Scan for the cell matching the given text and deliver its (X, Y) coordinate at center. 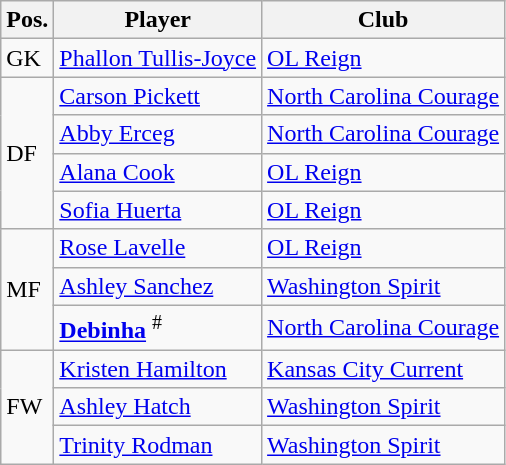
Kansas City Current (384, 369)
Player (158, 20)
Debinha # (158, 328)
Pos. (28, 20)
Club (384, 20)
Rose Lavelle (158, 248)
Alana Cook (158, 172)
Ashley Sanchez (158, 286)
Trinity Rodman (158, 445)
GK (28, 58)
FW (28, 407)
Sofia Huerta (158, 210)
Kristen Hamilton (158, 369)
MF (28, 290)
Carson Pickett (158, 96)
Abby Erceg (158, 134)
Phallon Tullis-Joyce (158, 58)
Ashley Hatch (158, 407)
DF (28, 153)
